Search for the cell housing the specified text and yield its [x, y] center coordinate. 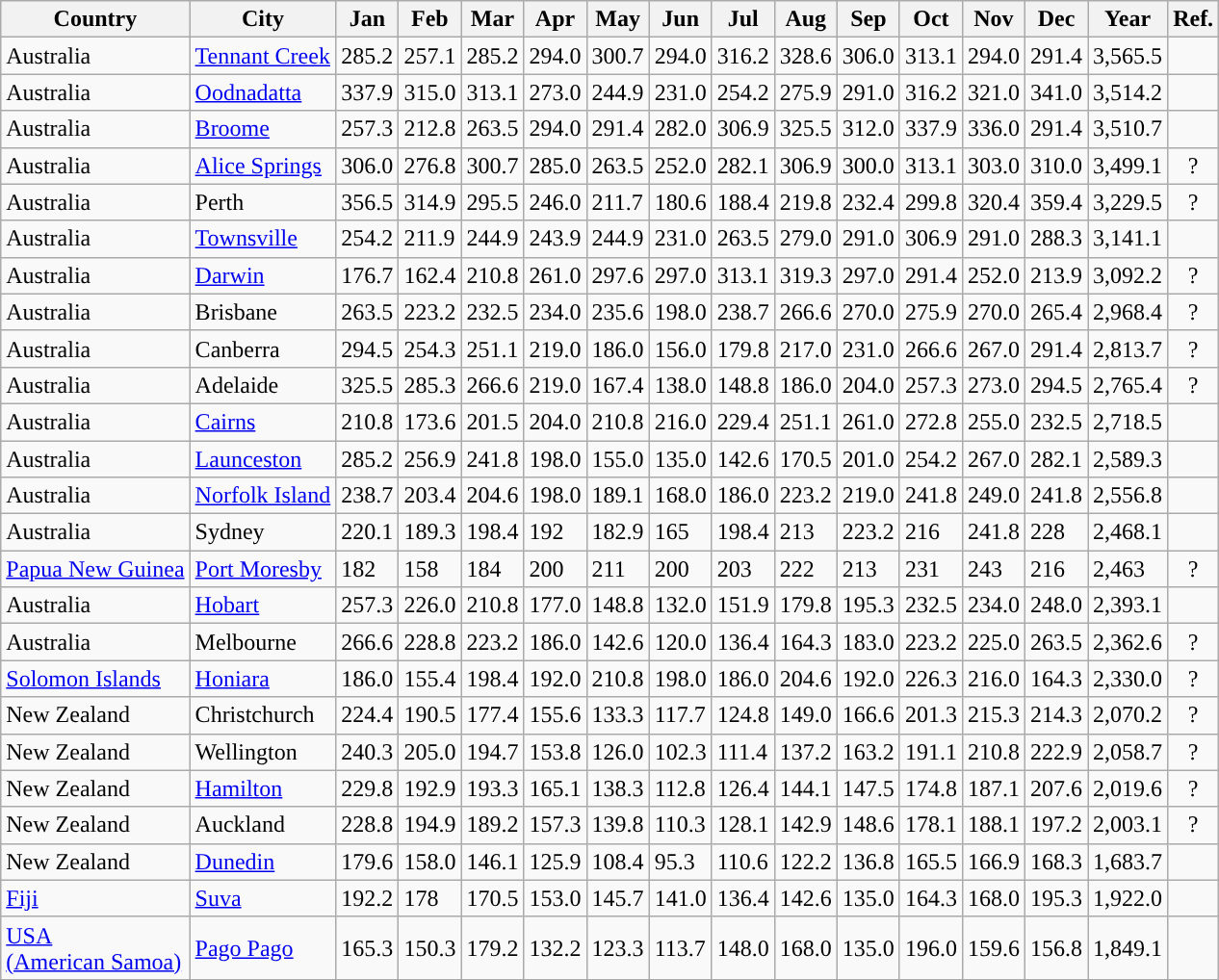
Year [1128, 19]
Aug [805, 19]
312.0 [869, 129]
220.1 [368, 532]
166.6 [869, 715]
184 [493, 569]
2,070.2 [1128, 715]
155.6 [555, 715]
108.4 [618, 862]
319.3 [805, 275]
189.2 [493, 825]
222 [805, 569]
Sydney [263, 532]
148.0 [743, 947]
155.0 [618, 459]
279.0 [805, 239]
203.4 [429, 496]
158.0 [429, 862]
Canberra [263, 348]
213.9 [1055, 275]
2,556.8 [1128, 496]
166.9 [994, 862]
128.1 [743, 825]
282.0 [680, 129]
2,019.6 [1128, 788]
243.9 [555, 239]
150.3 [429, 947]
Jun [680, 19]
Ref. [1194, 19]
149.0 [805, 715]
123.3 [618, 947]
315.0 [429, 92]
Broome [263, 129]
215.3 [994, 715]
2,393.1 [1128, 606]
222.9 [1055, 752]
300.0 [869, 166]
336.0 [994, 129]
155.4 [429, 679]
136.8 [869, 862]
226.0 [429, 606]
165.1 [555, 788]
138.3 [618, 788]
2,589.3 [1128, 459]
192 [555, 532]
182 [368, 569]
255.0 [994, 422]
2,330.0 [1128, 679]
193.3 [493, 788]
191.1 [930, 752]
201.0 [869, 459]
Mar [493, 19]
182.9 [618, 532]
Brisbane [263, 312]
142.9 [805, 825]
359.4 [1055, 202]
211.7 [618, 202]
2,765.4 [1128, 385]
Perth [263, 202]
156.0 [680, 348]
139.8 [618, 825]
Tennant Creek [263, 56]
Melbourne [263, 642]
124.8 [743, 715]
165.3 [368, 947]
Country [95, 19]
188.1 [994, 825]
Pago Pago [263, 947]
148.6 [869, 825]
356.5 [368, 202]
132.2 [555, 947]
133.3 [618, 715]
205.0 [429, 752]
112.8 [680, 788]
117.7 [680, 715]
192.9 [429, 788]
3,141.1 [1128, 239]
Apr [555, 19]
110.6 [743, 862]
3,499.1 [1128, 166]
194.9 [429, 825]
Nov [994, 19]
219.8 [805, 202]
288.3 [1055, 239]
196.0 [930, 947]
132.0 [680, 606]
207.6 [1055, 788]
194.7 [493, 752]
113.7 [680, 947]
Adelaide [263, 385]
211.9 [429, 239]
126.0 [618, 752]
1,922.0 [1128, 898]
203 [743, 569]
201.5 [493, 422]
2,813.7 [1128, 348]
Suva [263, 898]
310.0 [1055, 166]
Townsville [263, 239]
Solomon Islands [95, 679]
2,058.7 [1128, 752]
240.3 [368, 752]
Jul [743, 19]
156.8 [1055, 947]
Darwin [263, 275]
Christchurch [263, 715]
95.3 [680, 862]
235.6 [618, 312]
147.5 [869, 788]
157.3 [555, 825]
Dec [1055, 19]
183.0 [869, 642]
2,968.4 [1128, 312]
297.6 [618, 275]
Honiara [263, 679]
Hobart [263, 606]
189.3 [429, 532]
158 [429, 569]
3,092.2 [1128, 275]
256.9 [429, 459]
214.3 [1055, 715]
321.0 [994, 92]
254.3 [429, 348]
Launceston [263, 459]
212.8 [429, 129]
City [263, 19]
137.2 [805, 752]
111.4 [743, 752]
Alice Springs [263, 166]
120.0 [680, 642]
231 [930, 569]
187.1 [994, 788]
141.0 [680, 898]
1,849.1 [1128, 947]
125.9 [555, 862]
246.0 [555, 202]
243 [994, 569]
Jan [368, 19]
Oodnadatta [263, 92]
188.4 [743, 202]
178 [429, 898]
153.8 [555, 752]
177.0 [555, 606]
Auckland [263, 825]
229.4 [743, 422]
163.2 [869, 752]
151.9 [743, 606]
178.1 [930, 825]
159.6 [994, 947]
3,229.5 [1128, 202]
138.0 [680, 385]
197.2 [1055, 825]
146.1 [493, 862]
Port Moresby [263, 569]
Norfolk Island [263, 496]
228 [1055, 532]
2,362.6 [1128, 642]
189.1 [618, 496]
May [618, 19]
328.6 [805, 56]
144.1 [805, 788]
180.6 [680, 202]
102.3 [680, 752]
248.0 [1055, 606]
295.5 [493, 202]
Fiji [95, 898]
153.0 [555, 898]
162.4 [429, 275]
Hamilton [263, 788]
225.0 [994, 642]
211 [618, 569]
314.9 [429, 202]
224.4 [368, 715]
2,463 [1128, 569]
1,683.7 [1128, 862]
Oct [930, 19]
249.0 [994, 496]
276.8 [429, 166]
Dunedin [263, 862]
Papua New Guinea [95, 569]
3,565.5 [1128, 56]
Feb [429, 19]
174.8 [930, 788]
217.0 [805, 348]
285.0 [555, 166]
229.8 [368, 788]
126.4 [743, 788]
285.3 [429, 385]
299.8 [930, 202]
2,468.1 [1128, 532]
145.7 [618, 898]
226.3 [930, 679]
303.0 [994, 166]
272.8 [930, 422]
179.6 [368, 862]
165.5 [930, 862]
320.4 [994, 202]
Cairns [263, 422]
2,718.5 [1128, 422]
257.1 [429, 56]
Sep [869, 19]
177.4 [493, 715]
3,514.2 [1128, 92]
122.2 [805, 862]
3,510.7 [1128, 129]
190.5 [429, 715]
201.3 [930, 715]
USA(American Samoa) [95, 947]
167.4 [618, 385]
110.3 [680, 825]
168.3 [1055, 862]
192.2 [368, 898]
232.4 [869, 202]
2,003.1 [1128, 825]
176.7 [368, 275]
Wellington [263, 752]
179.2 [493, 947]
265.4 [1055, 312]
341.0 [1055, 92]
165 [680, 532]
173.6 [429, 422]
